Search for the cell housing the specified text and yield its [x, y] center coordinate. 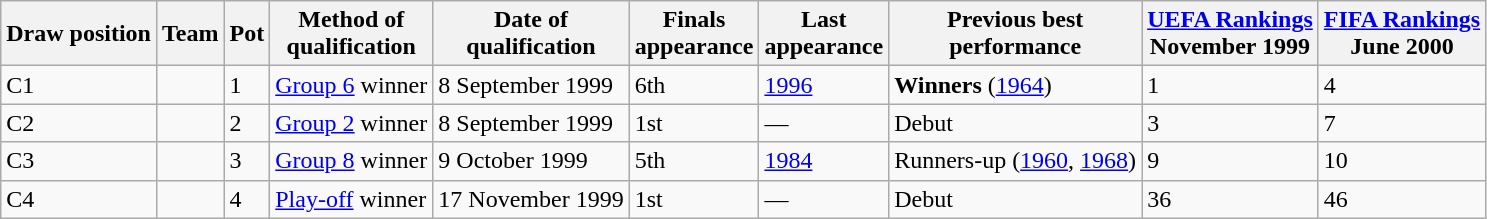
Runners-up (1960, 1968) [1016, 161]
17 November 1999 [531, 199]
Winners (1964) [1016, 85]
Lastappearance [824, 34]
Previous bestperformance [1016, 34]
Finalsappearance [694, 34]
10 [1402, 161]
9 October 1999 [531, 161]
36 [1230, 199]
Team [190, 34]
1984 [824, 161]
FIFA RankingsJune 2000 [1402, 34]
C1 [79, 85]
2 [247, 123]
Group 8 winner [352, 161]
Pot [247, 34]
C4 [79, 199]
Draw position [79, 34]
Group 6 winner [352, 85]
Date ofqualification [531, 34]
UEFA RankingsNovember 1999 [1230, 34]
Group 2 winner [352, 123]
C2 [79, 123]
6th [694, 85]
9 [1230, 161]
1996 [824, 85]
5th [694, 161]
C3 [79, 161]
46 [1402, 199]
7 [1402, 123]
Method ofqualification [352, 34]
Play-off winner [352, 199]
